Capture the cell that displays the provided text and extract its (x, y) central coordinate. 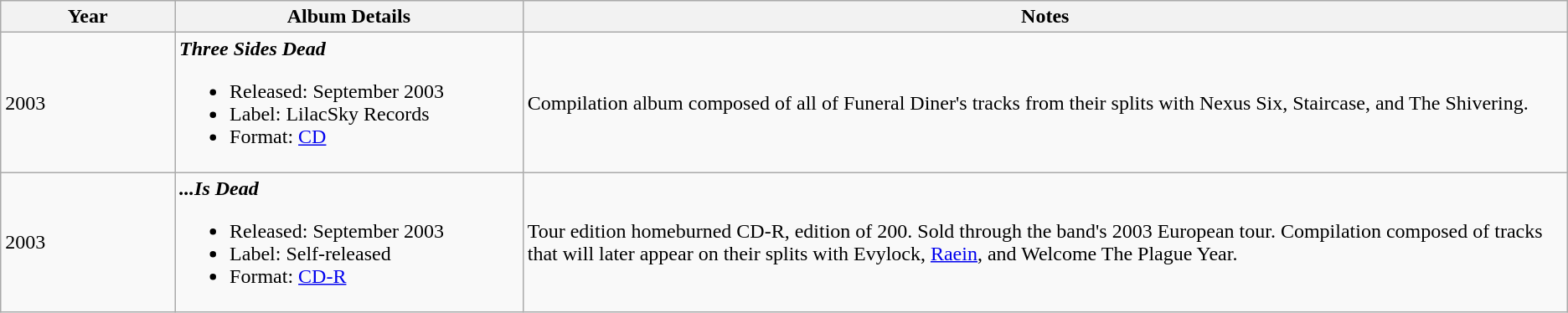
...Is DeadReleased: September 2003Label: Self-releasedFormat: CD-R (349, 243)
Compilation album composed of all of Funeral Diner's tracks from their splits with Nexus Six, Staircase, and The Shivering. (1045, 102)
Notes (1045, 17)
Year (88, 17)
Album Details (349, 17)
Three Sides DeadReleased: September 2003Label: LilacSky RecordsFormat: CD (349, 102)
